Locate the cell with the specified text and output its [X, Y] center coordinate. 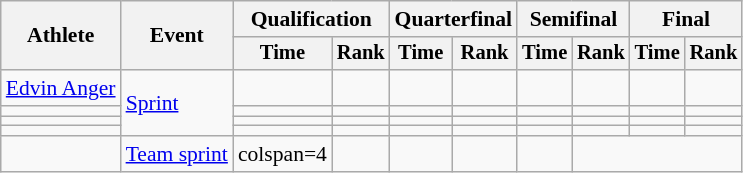
Edvin Anger [61, 88]
Team sprint [177, 154]
Sprint [177, 103]
Semifinal [573, 19]
Event [177, 36]
colspan=4 [282, 154]
Athlete [61, 36]
Quarterfinal [454, 19]
Qualification [312, 19]
Final [686, 19]
